Extract the (X, Y) coordinate from the center of the cell holding the provided text.  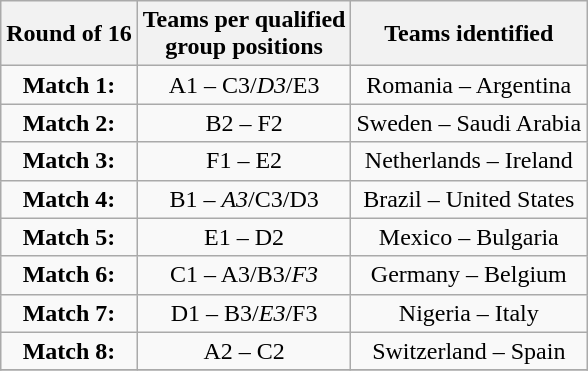
C1 – A3/B3/F3 (244, 275)
Match 7: (69, 313)
B1 – A3/C3/D3 (244, 199)
Match 3: (69, 161)
Netherlands – Ireland (469, 161)
A1 – C3/D3/E3 (244, 85)
Match 8: (69, 351)
Match 1: (69, 85)
D1 – B3/E3/F3 (244, 313)
A2 – C2 (244, 351)
E1 – D2 (244, 237)
Teams identified (469, 34)
Match 5: (69, 237)
Sweden – Saudi Arabia (469, 123)
Romania – Argentina (469, 85)
Round of 16 (69, 34)
Match 6: (69, 275)
Germany – Belgium (469, 275)
Match 2: (69, 123)
B2 – F2 (244, 123)
Switzerland – Spain (469, 351)
Teams per qualified group positions (244, 34)
Mexico – Bulgaria (469, 237)
F1 – E2 (244, 161)
Brazil – United States (469, 199)
Nigeria – Italy (469, 313)
Match 4: (69, 199)
